Return (X, Y) of the center of cell containing provided text 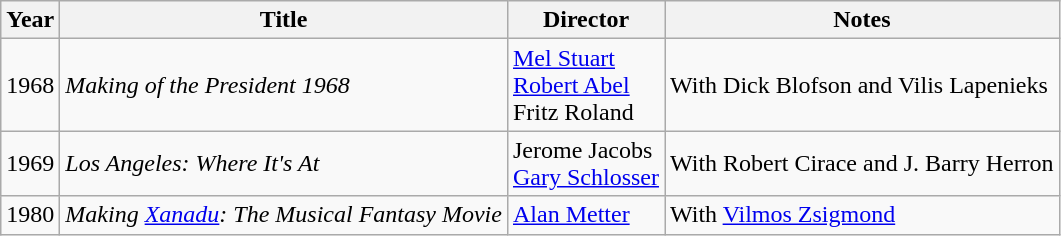
With Dick Blofson and Vilis Lapenieks (862, 85)
1968 (30, 85)
Making Xanadu: The Musical Fantasy Movie (284, 215)
Los Angeles: Where It's At (284, 164)
Mel StuartRobert AbelFritz Roland (586, 85)
1969 (30, 164)
Year (30, 20)
Notes (862, 20)
Jerome JacobsGary Schlosser (586, 164)
With Vilmos Zsigmond (862, 215)
Making of the President 1968 (284, 85)
Title (284, 20)
1980 (30, 215)
Director (586, 20)
Alan Metter (586, 215)
With Robert Cirace and J. Barry Herron (862, 164)
